Extract the [X, Y] coordinate from the center of the cell holding the provided text.  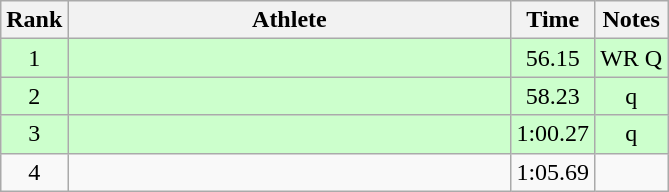
58.23 [553, 96]
1:00.27 [553, 134]
Time [553, 20]
WR Q [632, 58]
1 [34, 58]
Rank [34, 20]
3 [34, 134]
Notes [632, 20]
2 [34, 96]
4 [34, 172]
56.15 [553, 58]
1:05.69 [553, 172]
Athlete [290, 20]
